Capture the cell that displays the provided text and extract its (x, y) central coordinate. 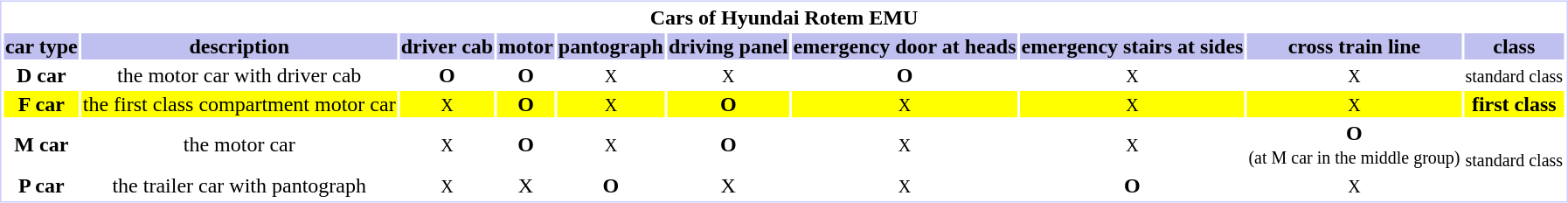
M car (41, 145)
motor (526, 46)
first class (1514, 104)
the first class compartment motor car (239, 104)
driver cab (448, 46)
Cars of Hyundai Rotem EMU (783, 17)
P car (41, 185)
cross train line (1355, 46)
O(at M car in the middle group) (1355, 145)
D car (41, 75)
car type (41, 46)
class (1514, 46)
emergency stairs at sides (1133, 46)
driving panel (728, 46)
emergency door at heads (905, 46)
F car (41, 104)
description (239, 46)
pantograph (610, 46)
the motor car with driver cab (239, 75)
the motor car (239, 145)
the trailer car with pantograph (239, 185)
